Output the (x, y) coordinate of the center of the cell containing the given text.  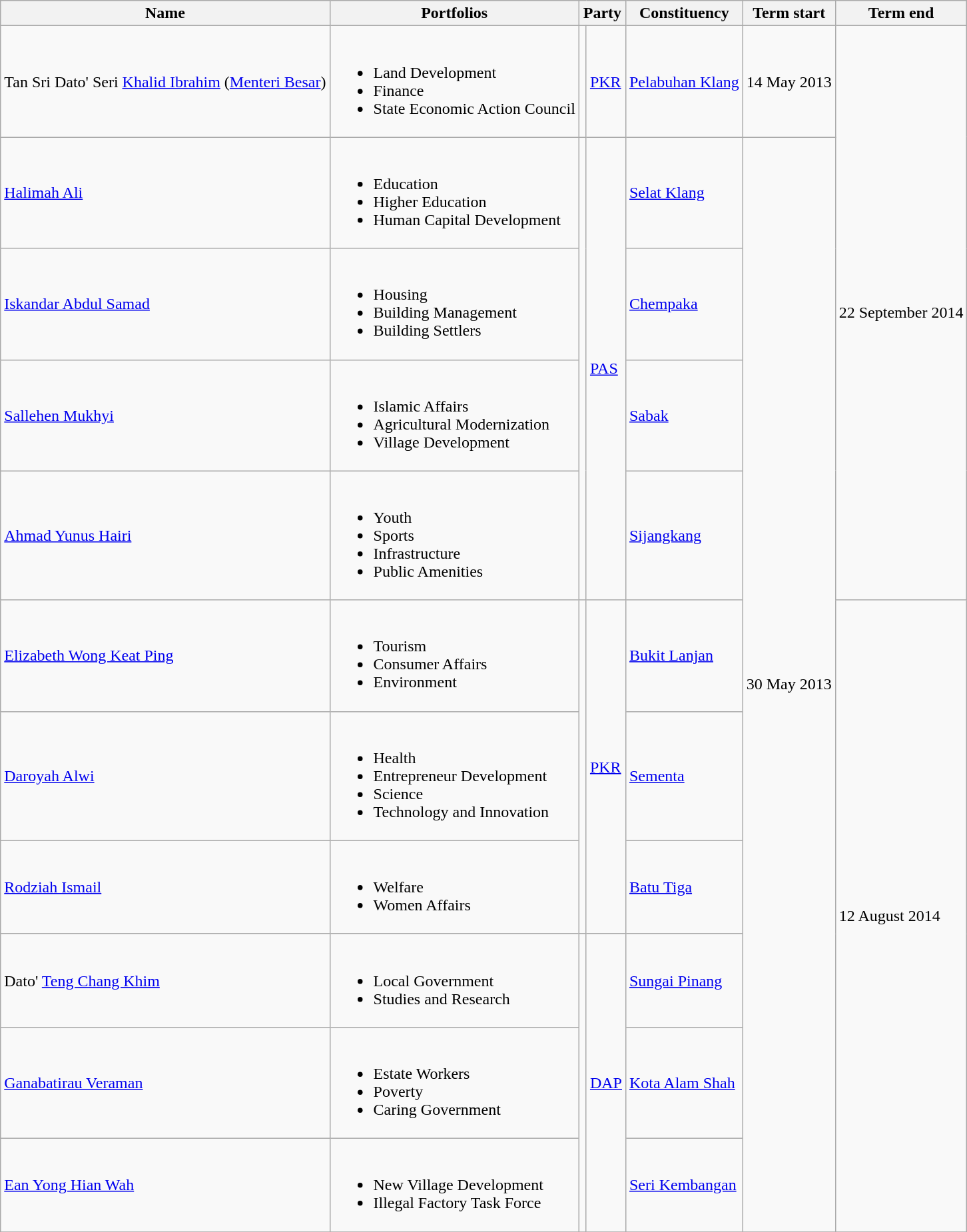
DAP (606, 1083)
30 May 2013 (789, 685)
Sungai Pinang (684, 980)
Rodziah Ismail (165, 887)
12 August 2014 (901, 916)
Islamic AffairsAgricultural ModernizationVillage Development (454, 416)
Sementa (684, 776)
22 September 2014 (901, 313)
Ganabatirau Veraman (165, 1083)
Sijangkang (684, 535)
Dato' Teng Chang Khim (165, 980)
Bukit Lanjan (684, 655)
Land DevelopmentFinanceState Economic Action Council (454, 81)
Seri Kembangan (684, 1185)
WelfareWomen Affairs (454, 887)
Sallehen Mukhyi (165, 416)
PAS (606, 369)
HealthEntrepreneur DevelopmentScienceTechnology and Innovation (454, 776)
14 May 2013 (789, 81)
Name (165, 13)
Kota Alam Shah (684, 1083)
Halimah Ali (165, 193)
Daroyah Alwi (165, 776)
Portfolios (454, 13)
Constituency (684, 13)
Chempaka (684, 304)
Elizabeth Wong Keat Ping (165, 655)
YouthSportsInfrastructurePublic Amenities (454, 535)
Estate WorkersPovertyCaring Government (454, 1083)
TourismConsumer AffairsEnvironment (454, 655)
Tan Sri Dato' Seri Khalid Ibrahim (Menteri Besar) (165, 81)
Ahmad Yunus Hairi (165, 535)
Local GovernmentStudies and Research (454, 980)
Selat Klang (684, 193)
Term start (789, 13)
Ean Yong Hian Wah (165, 1185)
Sabak (684, 416)
EducationHigher EducationHuman Capital Development (454, 193)
Iskandar Abdul Samad (165, 304)
Term end (901, 13)
New Village DevelopmentIllegal Factory Task Force (454, 1185)
Party (602, 13)
Batu Tiga (684, 887)
HousingBuilding ManagementBuilding Settlers (454, 304)
Pelabuhan Klang (684, 81)
